Extract the (x, y) coordinate from the center of the cell holding the provided text.  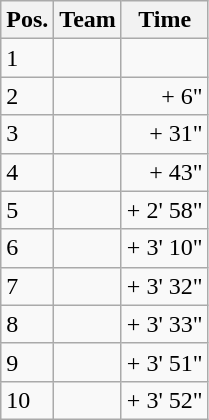
+ 3' 52" (164, 400)
10 (28, 400)
7 (28, 286)
+ 3' 51" (164, 362)
3 (28, 134)
8 (28, 324)
Team (88, 20)
+ 3' 10" (164, 248)
5 (28, 210)
+ 6" (164, 96)
+ 43" (164, 172)
6 (28, 248)
+ 2' 58" (164, 210)
+ 3' 32" (164, 286)
+ 31" (164, 134)
Time (164, 20)
1 (28, 58)
+ 3' 33" (164, 324)
9 (28, 362)
2 (28, 96)
Pos. (28, 20)
4 (28, 172)
